Detect which cell encompasses the target text, then output its (X, Y) center coordinate. 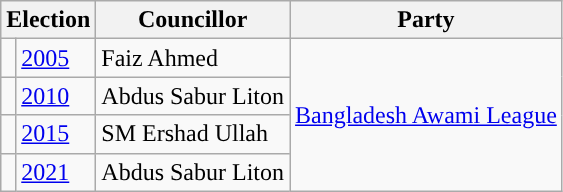
Election (48, 20)
2021 (56, 172)
Bangladesh Awami League (426, 115)
2015 (56, 134)
Councillor (193, 20)
Faiz Ahmed (193, 58)
2010 (56, 96)
Party (426, 20)
2005 (56, 58)
SM Ershad Ullah (193, 134)
